Extract the [X, Y] coordinate from the center of the cell holding the provided text.  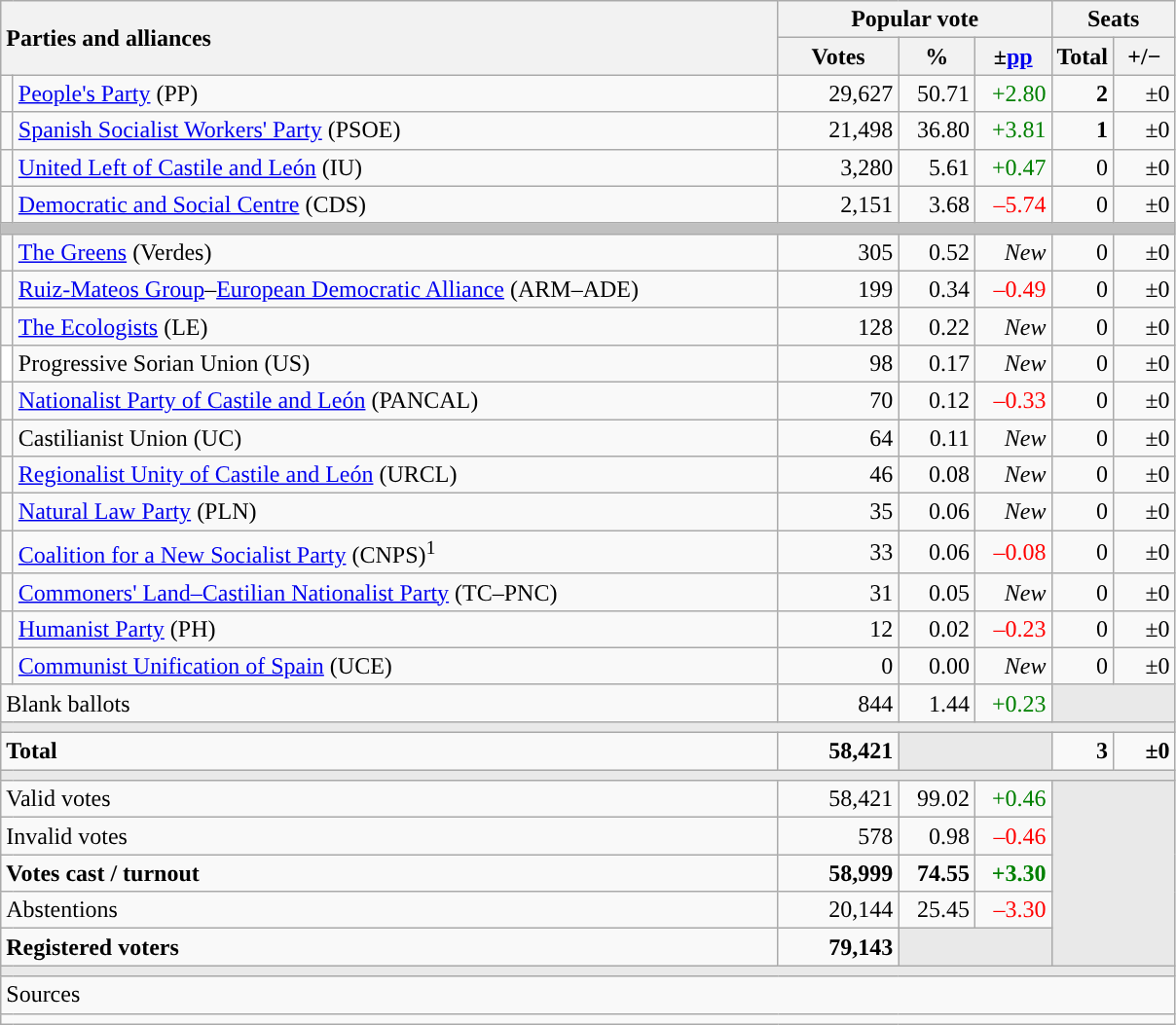
Regionalist Unity of Castile and León (URCL) [395, 475]
2,151 [838, 204]
+0.46 [1012, 799]
–5.74 [1012, 204]
±pp [1012, 56]
70 [838, 400]
Parties and alliances [389, 38]
+0.47 [1012, 167]
United Left of Castile and León (IU) [395, 167]
–0.46 [1012, 836]
0.22 [937, 326]
Abstentions [389, 910]
128 [838, 326]
35 [838, 512]
Registered voters [389, 947]
1 [1083, 130]
–0.49 [1012, 289]
0.98 [937, 836]
36.80 [937, 130]
33 [838, 553]
3.68 [937, 204]
29,627 [838, 93]
Humanist Party (PH) [395, 629]
46 [838, 475]
0.11 [937, 437]
Spanish Socialist Workers' Party (PSOE) [395, 130]
12 [838, 629]
79,143 [838, 947]
5.61 [937, 167]
+3.30 [1012, 873]
0.17 [937, 363]
98 [838, 363]
Castilianist Union (UC) [395, 437]
50.71 [937, 93]
3 [1083, 751]
–0.08 [1012, 553]
74.55 [937, 873]
Commoners' Land–Castilian Nationalist Party (TC–PNC) [395, 592]
–0.33 [1012, 400]
1.44 [937, 703]
31 [838, 592]
578 [838, 836]
0.05 [937, 592]
199 [838, 289]
305 [838, 252]
99.02 [937, 799]
25.45 [937, 910]
Democratic and Social Centre (CDS) [395, 204]
Seats [1114, 19]
Invalid votes [389, 836]
+2.80 [1012, 93]
0.52 [937, 252]
3,280 [838, 167]
Natural Law Party (PLN) [395, 512]
Sources [588, 995]
Coalition for a New Socialist Party (CNPS)1 [395, 553]
Votes [838, 56]
+0.23 [1012, 703]
People's Party (PP) [395, 93]
–3.30 [1012, 910]
Progressive Sorian Union (US) [395, 363]
64 [838, 437]
The Ecologists (LE) [395, 326]
Communist Unification of Spain (UCE) [395, 666]
Ruiz-Mateos Group–European Democratic Alliance (ARM–ADE) [395, 289]
20,144 [838, 910]
Nationalist Party of Castile and León (PANCAL) [395, 400]
+3.81 [1012, 130]
Popular vote [915, 19]
–0.23 [1012, 629]
Votes cast / turnout [389, 873]
Blank ballots [389, 703]
21,498 [838, 130]
0.02 [937, 629]
The Greens (Verdes) [395, 252]
Valid votes [389, 799]
+/− [1145, 56]
0.00 [937, 666]
58,999 [838, 873]
844 [838, 703]
0.08 [937, 475]
% [937, 56]
2 [1083, 93]
0.12 [937, 400]
0.34 [937, 289]
